Return the [x, y] coordinate for the center point of the cell that contains the specified text.  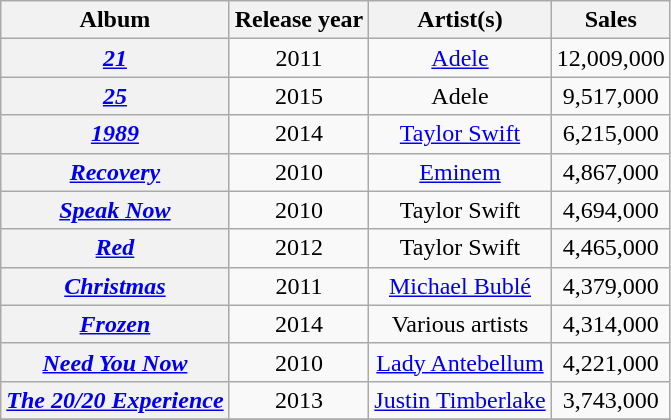
Various artists [460, 324]
Sales [610, 20]
Frozen [115, 324]
4,314,000 [610, 324]
Need You Now [115, 362]
Recovery [115, 172]
1989 [115, 134]
Red [115, 248]
Michael Bublé [460, 286]
4,465,000 [610, 248]
2013 [299, 400]
4,379,000 [610, 286]
Artist(s) [460, 20]
6,215,000 [610, 134]
4,221,000 [610, 362]
Justin Timberlake [460, 400]
4,694,000 [610, 210]
Speak Now [115, 210]
Release year [299, 20]
2012 [299, 248]
The 20/20 Experience [115, 400]
21 [115, 58]
Lady Antebellum [460, 362]
25 [115, 96]
4,867,000 [610, 172]
3,743,000 [610, 400]
9,517,000 [610, 96]
12,009,000 [610, 58]
Album [115, 20]
2015 [299, 96]
Eminem [460, 172]
Christmas [115, 286]
